Scan for the cell matching the given text and deliver its [X, Y] coordinate at center. 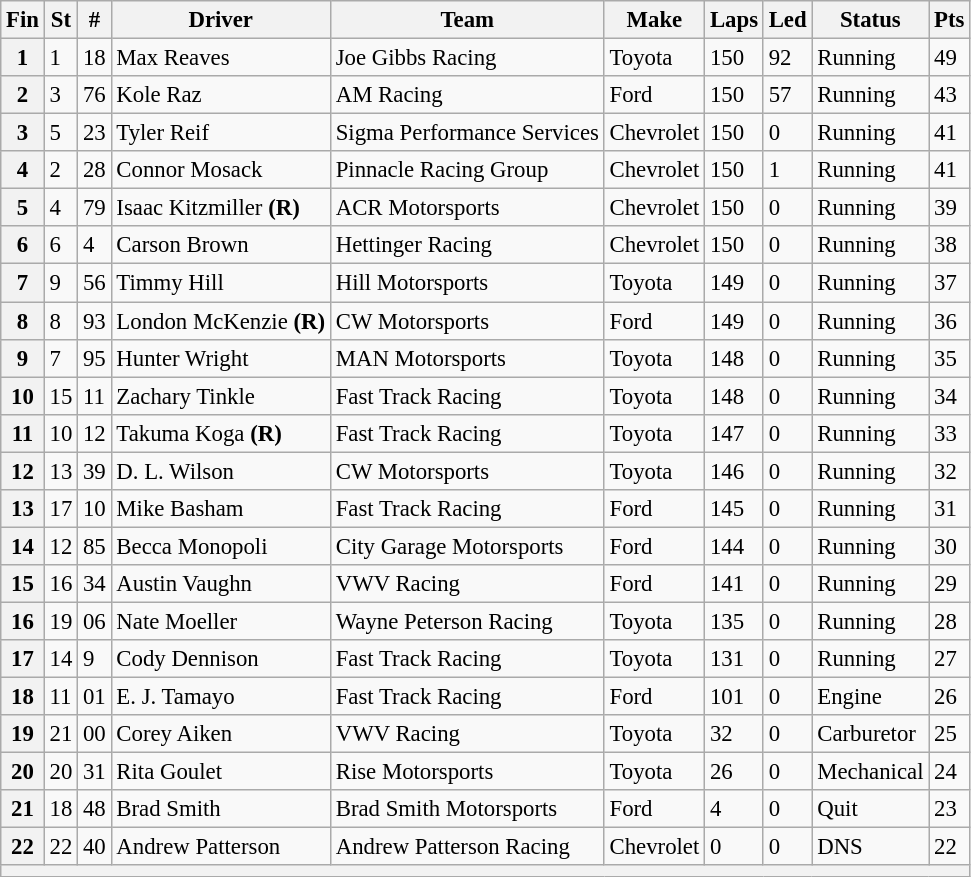
85 [94, 546]
40 [94, 847]
37 [950, 283]
38 [950, 245]
57 [788, 95]
92 [788, 58]
Becca Monopoli [220, 546]
30 [950, 546]
Timmy Hill [220, 283]
Carburetor [870, 734]
25 [950, 734]
Hunter Wright [220, 358]
Cody Dennison [220, 659]
Zachary Tinkle [220, 396]
35 [950, 358]
Team [467, 20]
06 [94, 621]
Joe Gibbs Racing [467, 58]
43 [950, 95]
49 [950, 58]
33 [950, 433]
00 [94, 734]
Brad Smith [220, 809]
145 [734, 509]
135 [734, 621]
Led [788, 20]
141 [734, 584]
29 [950, 584]
Rita Goulet [220, 772]
Max Reaves [220, 58]
Corey Aiken [220, 734]
144 [734, 546]
Brad Smith Motorsports [467, 809]
131 [734, 659]
DNS [870, 847]
Connor Mosack [220, 170]
36 [950, 321]
Quit [870, 809]
AM Racing [467, 95]
St [60, 20]
Status [870, 20]
Hill Motorsports [467, 283]
Driver [220, 20]
Pts [950, 20]
101 [734, 697]
01 [94, 697]
Takuma Koga (R) [220, 433]
Isaac Kitzmiller (R) [220, 208]
Carson Brown [220, 245]
Mechanical [870, 772]
Andrew Patterson Racing [467, 847]
D. L. Wilson [220, 471]
76 [94, 95]
Rise Motorsports [467, 772]
# [94, 20]
Make [654, 20]
Andrew Patterson [220, 847]
95 [94, 358]
56 [94, 283]
147 [734, 433]
Wayne Peterson Racing [467, 621]
Nate Moeller [220, 621]
London McKenzie (R) [220, 321]
Laps [734, 20]
Hettinger Racing [467, 245]
24 [950, 772]
Sigma Performance Services [467, 133]
Mike Basham [220, 509]
E. J. Tamayo [220, 697]
Engine [870, 697]
Austin Vaughn [220, 584]
146 [734, 471]
Tyler Reif [220, 133]
City Garage Motorsports [467, 546]
27 [950, 659]
79 [94, 208]
Fin [23, 20]
Pinnacle Racing Group [467, 170]
48 [94, 809]
93 [94, 321]
ACR Motorsports [467, 208]
MAN Motorsports [467, 358]
Kole Raz [220, 95]
